Identify which cell holds the provided text, then report its (x, y) central coordinate. 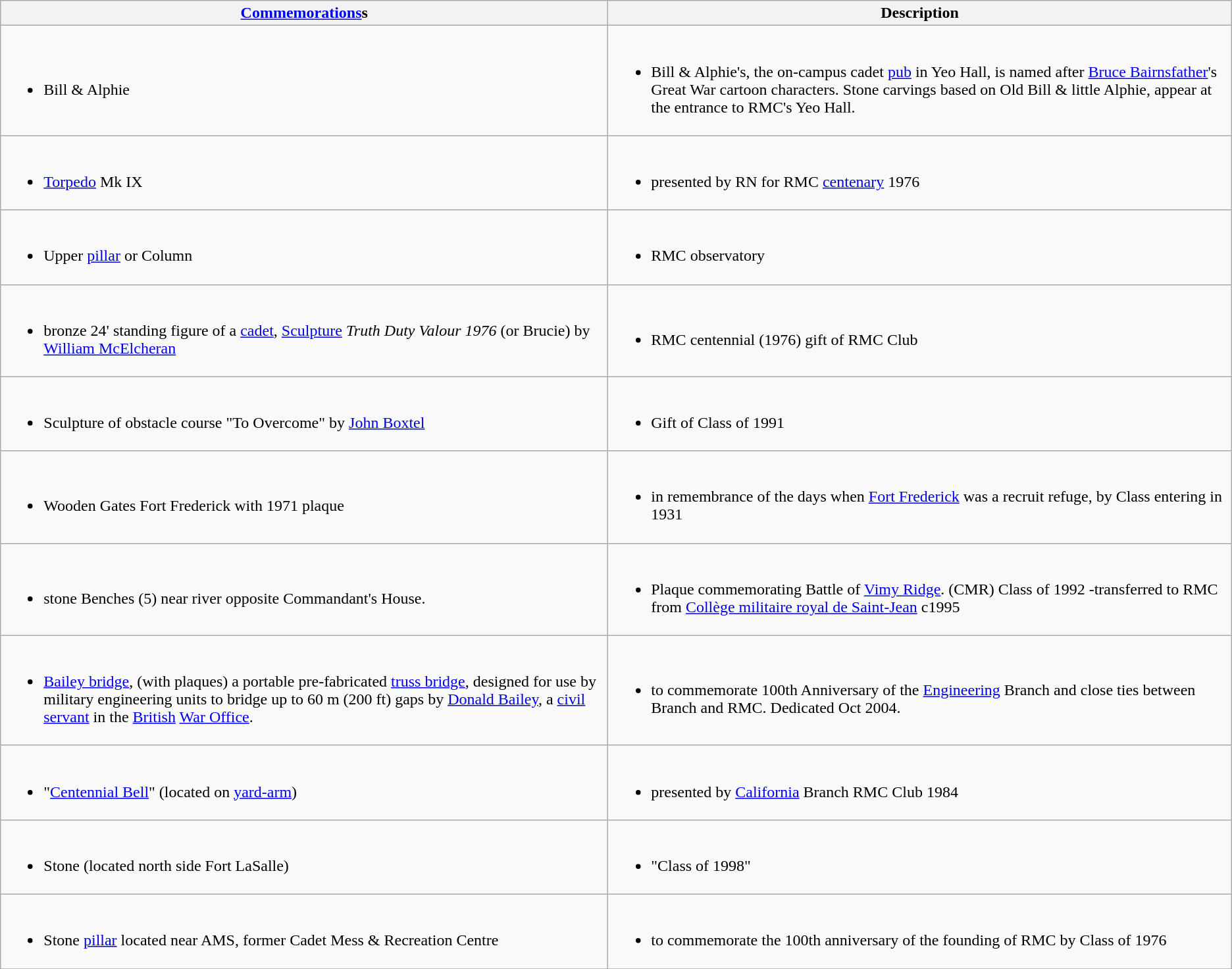
RMC observatory (920, 248)
Wooden Gates Fort Frederick with 1971 plaque (304, 497)
in remembrance of the days when Fort Frederick was a recruit refuge, by Class entering in 1931 (920, 497)
Stone (located north side Fort LaSalle) (304, 857)
RMC centennial (1976) gift of RMC Club (920, 330)
presented by RN for RMC centenary 1976 (920, 172)
Stone pillar located near AMS, former Cadet Mess & Recreation Centre (304, 931)
Commemorationss (304, 13)
bronze 24' standing figure of a cadet, Sculpture Truth Duty Valour 1976 (or Brucie) by William McElcheran (304, 330)
to commemorate the 100th anniversary of the founding of RMC by Class of 1976 (920, 931)
"Class of 1998" (920, 857)
Gift of Class of 1991 (920, 413)
Torpedo Mk IX (304, 172)
Plaque commemorating Battle of Vimy Ridge. (CMR) Class of 1992 -transferred to RMC from Collège militaire royal de Saint-Jean c1995 (920, 589)
Upper pillar or Column (304, 248)
Bill & Alphie (304, 80)
presented by California Branch RMC Club 1984 (920, 782)
Sculpture of obstacle course "To Overcome" by John Boxtel (304, 413)
Description (920, 13)
to commemorate 100th Anniversary of the Engineering Branch and close ties between Branch and RMC. Dedicated Oct 2004. (920, 690)
"Centennial Bell" (located on yard-arm) (304, 782)
stone Benches (5) near river opposite Commandant's House. (304, 589)
